Return the (X, Y) coordinate for the center point of the cell that contains the specified text.  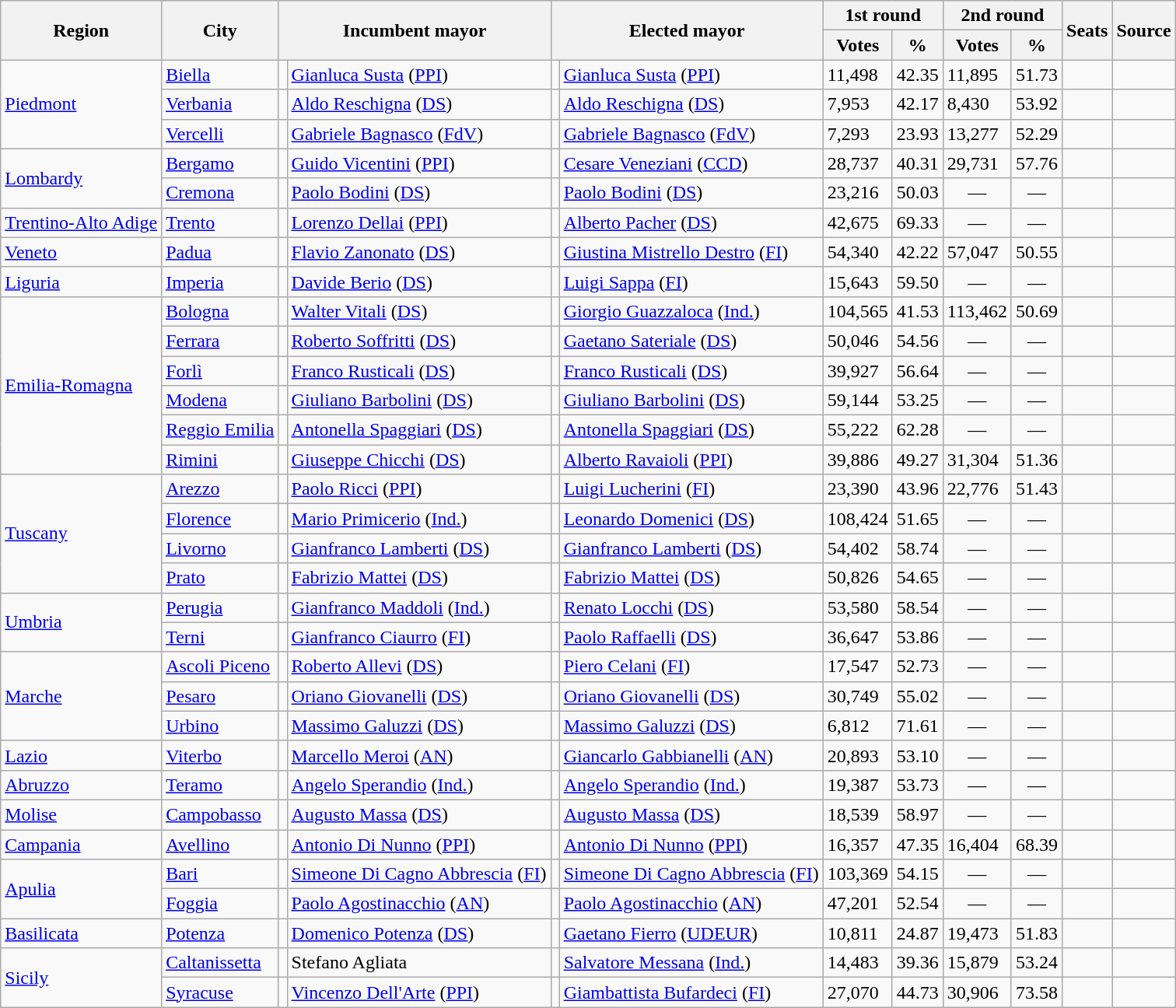
Mario Primicerio (Ind.) (418, 519)
Trentino-Alto Adige (81, 222)
Lombardy (81, 178)
49.27 (918, 460)
Flavio Zanonato (DS) (418, 252)
104,565 (857, 311)
Alberto Ravaioli (PPI) (691, 460)
29,731 (977, 163)
Giancarlo Gabbianelli (AN) (691, 755)
Livorno (220, 548)
42.35 (918, 75)
Incumbent mayor (415, 30)
Gianfranco Ciaurro (FI) (418, 637)
20,893 (857, 755)
30,749 (857, 696)
City (220, 30)
18,539 (857, 814)
19,473 (977, 933)
54.56 (918, 341)
53.10 (918, 755)
52.54 (918, 904)
Luigi Sappa (FI) (691, 282)
Stefano Agliata (418, 963)
Leonardo Domenici (DS) (691, 519)
53.86 (918, 637)
Potenza (220, 933)
Bari (220, 874)
19,387 (857, 785)
43.96 (918, 489)
58.97 (918, 814)
Reggio Emilia (220, 430)
51.36 (1036, 460)
Forlì (220, 371)
Giambattista Bufardeci (FI) (691, 992)
58.54 (918, 607)
51.43 (1036, 489)
Renato Locchi (DS) (691, 607)
Prato (220, 578)
Paolo Ricci (PPI) (418, 489)
16,404 (977, 844)
Verbania (220, 104)
15,879 (977, 963)
108,424 (857, 519)
Pesaro (220, 696)
Roberto Soffritti (DS) (418, 341)
50.03 (918, 193)
Viterbo (220, 755)
Roberto Allevi (DS) (418, 667)
73.58 (1036, 992)
23,390 (857, 489)
Umbria (81, 622)
23,216 (857, 193)
54.65 (918, 578)
Cesare Veneziani (CCD) (691, 163)
Vercelli (220, 134)
Campania (81, 844)
54.15 (918, 874)
Guido Vicentini (PPI) (418, 163)
Molise (81, 814)
Paolo Raffaelli (DS) (691, 637)
50,826 (857, 578)
Caltanissetta (220, 963)
Liguria (81, 282)
56.64 (918, 371)
62.28 (918, 430)
50,046 (857, 341)
14,483 (857, 963)
42,675 (857, 222)
55,222 (857, 430)
47,201 (857, 904)
39,927 (857, 371)
Rimini (220, 460)
10,811 (857, 933)
Emilia-Romagna (81, 385)
47.35 (918, 844)
53.25 (918, 401)
Giorgio Guazzaloca (Ind.) (691, 311)
Piero Celani (FI) (691, 667)
54,340 (857, 252)
51.73 (1036, 75)
23.93 (918, 134)
42.22 (918, 252)
71.61 (918, 726)
Gaetano Fierro (UDEUR) (691, 933)
Arezzo (220, 489)
Elected mayor (687, 30)
30,906 (977, 992)
31,304 (977, 460)
Campobasso (220, 814)
Lorenzo Dellai (PPI) (418, 222)
16,357 (857, 844)
Marcello Meroi (AN) (418, 755)
Florence (220, 519)
Seats (1087, 30)
Abruzzo (81, 785)
55.02 (918, 696)
Imperia (220, 282)
59,144 (857, 401)
57,047 (977, 252)
Domenico Potenza (DS) (418, 933)
44.73 (918, 992)
41.53 (918, 311)
Bergamo (220, 163)
Veneto (81, 252)
52.29 (1036, 134)
Alberto Pacher (DS) (691, 222)
50.55 (1036, 252)
Salvatore Messana (Ind.) (691, 963)
Gianfranco Maddoli (Ind.) (418, 607)
24.87 (918, 933)
Source (1143, 30)
51.65 (918, 519)
Terni (220, 637)
39,886 (857, 460)
7,293 (857, 134)
Walter Vitali (DS) (418, 311)
Gaetano Sateriale (DS) (691, 341)
39.36 (918, 963)
Vincenzo Dell'Arte (PPI) (418, 992)
51.83 (1036, 933)
15,643 (857, 282)
Tuscany (81, 534)
53,580 (857, 607)
1st round (883, 16)
36,647 (857, 637)
53.73 (918, 785)
Piedmont (81, 104)
59.50 (918, 282)
Giuseppe Chicchi (DS) (418, 460)
27,070 (857, 992)
57.76 (1036, 163)
7,953 (857, 104)
Perugia (220, 607)
28,737 (857, 163)
11,498 (857, 75)
13,277 (977, 134)
53.92 (1036, 104)
52.73 (918, 667)
Region (81, 30)
53.24 (1036, 963)
103,369 (857, 874)
Biella (220, 75)
42.17 (918, 104)
Trento (220, 222)
Padua (220, 252)
58.74 (918, 548)
Teramo (220, 785)
68.39 (1036, 844)
Ferrara (220, 341)
Urbino (220, 726)
17,547 (857, 667)
8,430 (977, 104)
Sicily (81, 978)
11,895 (977, 75)
Lazio (81, 755)
Apulia (81, 889)
Ascoli Piceno (220, 667)
Cremona (220, 193)
Syracuse (220, 992)
Avellino (220, 844)
69.33 (918, 222)
50.69 (1036, 311)
Giustina Mistrello Destro (FI) (691, 252)
Davide Berio (DS) (418, 282)
22,776 (977, 489)
113,462 (977, 311)
2nd round (1002, 16)
Foggia (220, 904)
Luigi Lucherini (FI) (691, 489)
40.31 (918, 163)
6,812 (857, 726)
Basilicata (81, 933)
Marche (81, 696)
Bologna (220, 311)
Modena (220, 401)
54,402 (857, 548)
